Locate the cell with the specified text and output its (X, Y) center coordinate. 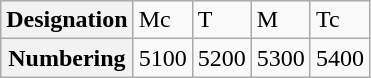
M (280, 20)
T (222, 20)
5200 (222, 58)
5100 (162, 58)
Numbering (67, 58)
Tc (340, 20)
5300 (280, 58)
Designation (67, 20)
5400 (340, 58)
Mc (162, 20)
